For the text-containing cell, return its midpoint in (X, Y) coordinate format. 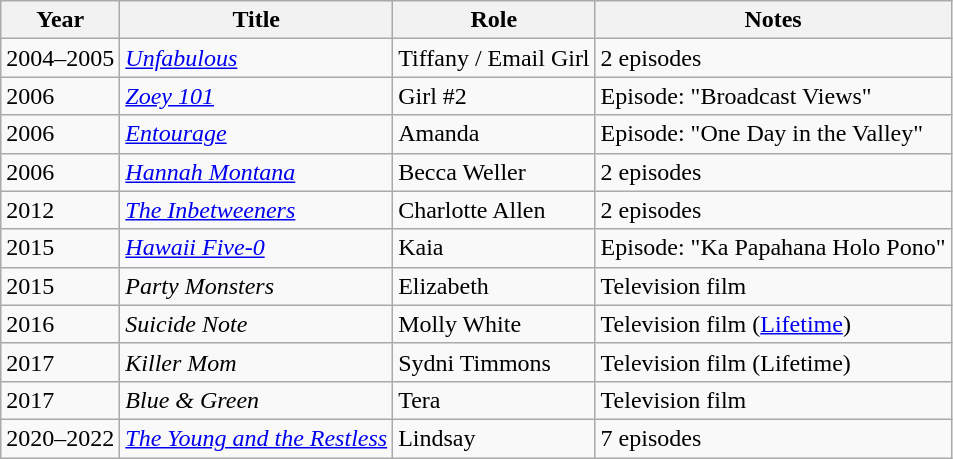
Sydni Timmons (494, 362)
Entourage (256, 134)
2016 (60, 324)
Zoey 101 (256, 96)
Year (60, 20)
Episode: "Broadcast Views" (773, 96)
2020–2022 (60, 438)
Lindsay (494, 438)
2012 (60, 210)
Becca Weller (494, 172)
2004–2005 (60, 58)
Suicide Note (256, 324)
Party Monsters (256, 286)
The Inbetweeners (256, 210)
Tera (494, 400)
Hannah Montana (256, 172)
7 episodes (773, 438)
Kaia (494, 248)
Role (494, 20)
Elizabeth (494, 286)
Blue & Green (256, 400)
Killer Mom (256, 362)
Notes (773, 20)
Episode: "One Day in the Valley" (773, 134)
The Young and the Restless (256, 438)
Hawaii Five-0 (256, 248)
Unfabulous (256, 58)
Molly White (494, 324)
Girl #2 (494, 96)
Title (256, 20)
Tiffany / Email Girl (494, 58)
Amanda (494, 134)
Episode: "Ka Papahana Holo Pono" (773, 248)
Charlotte Allen (494, 210)
